For the text-containing cell, return its midpoint in (X, Y) coordinate format. 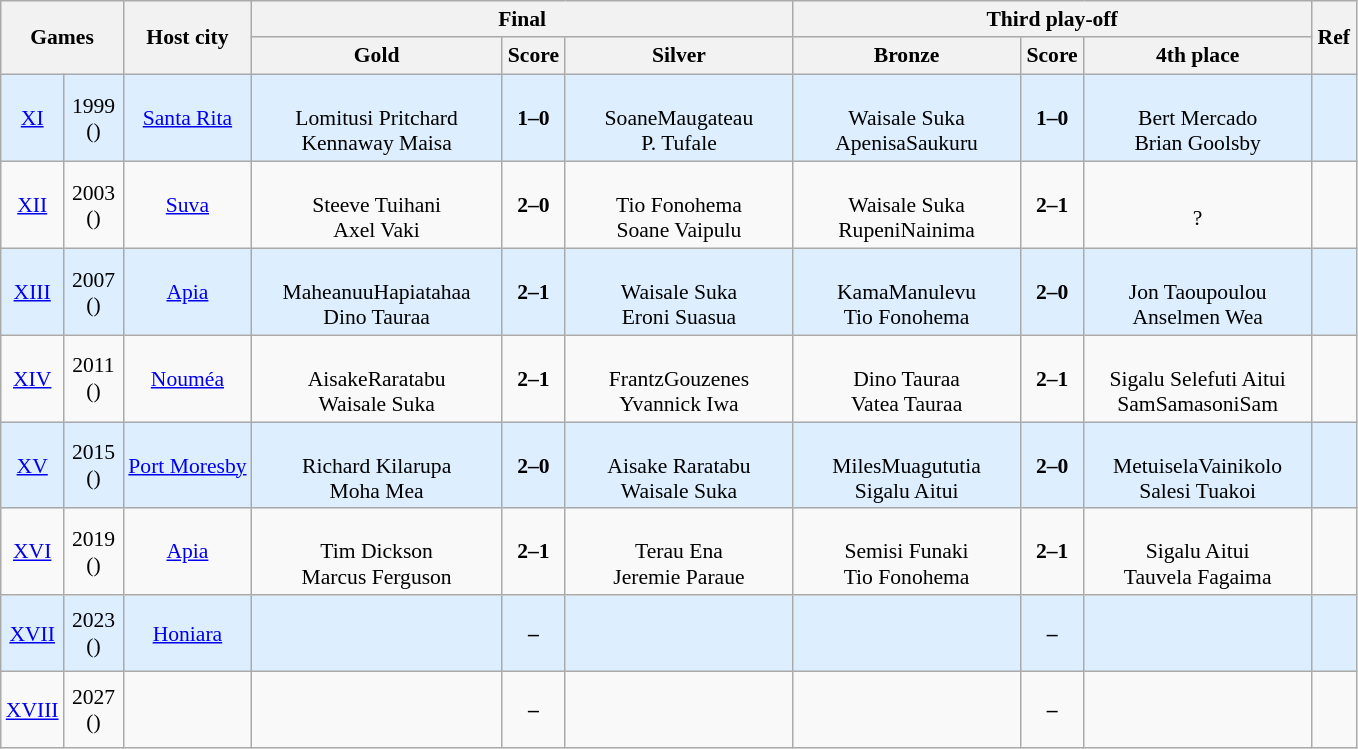
Bert MercadoBrian Goolsby (1198, 119)
Richard Kilarupa Moha Mea (377, 466)
XV (32, 466)
Games (62, 38)
XVII (32, 633)
Host city (187, 38)
2027 () (94, 710)
XIII (32, 292)
MetuiselaVainikolo Salesi Tuakoi (1198, 466)
Lomitusi PritchardKennaway Maisa (377, 119)
2011 () (94, 380)
Tio FonohemaSoane Vaipulu (679, 206)
? (1198, 206)
Waisale SukaRupeniNainima (907, 206)
KamaManulevu Tio Fonohema (907, 292)
4th place (1198, 56)
XVI (32, 552)
Sigalu Selefuti AituiSamSamasoniSam (1198, 380)
Gold (377, 56)
AisakeRaratabuWaisale Suka (377, 380)
2015 () (94, 466)
Dino Tauraa Vatea Tauraa (907, 380)
2023 () (94, 633)
Port Moresby (187, 466)
SoaneMaugateauP. Tufale (679, 119)
Silver (679, 56)
Nouméa (187, 380)
Jon TaoupoulouAnselmen Wea (1198, 292)
Ref (1334, 38)
1999 () (94, 119)
Sigalu AituiTauvela Fagaima (1198, 552)
XIV (32, 380)
2019 () (94, 552)
Santa Rita (187, 119)
Terau EnaJeremie Paraue (679, 552)
Tim DicksonMarcus Ferguson (377, 552)
XVIII (32, 710)
Third play-off (1052, 19)
Waisale SukaEroni Suasua (679, 292)
XI (32, 119)
Waisale SukaApenisaSaukuru (907, 119)
MilesMuagututia Sigalu Aitui (907, 466)
MaheanuuHapiatahaaDino Tauraa (377, 292)
Honiara (187, 633)
Steeve TuihaniAxel Vaki (377, 206)
Bronze (907, 56)
Semisi FunakiTio Fonohema (907, 552)
XII (32, 206)
2007 () (94, 292)
Aisake RaratabuWaisale Suka (679, 466)
FrantzGouzenes Yvannick Iwa (679, 380)
2003 () (94, 206)
Final (522, 19)
Suva (187, 206)
